Output the (x, y) coordinate of the center of the cell containing the given text.  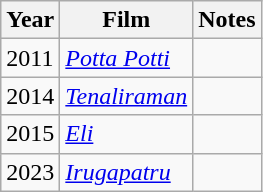
Year (30, 20)
Eli (126, 134)
Tenaliraman (126, 96)
Irugapatru (126, 172)
Film (126, 20)
2014 (30, 96)
2023 (30, 172)
2015 (30, 134)
2011 (30, 58)
Notes (227, 20)
Potta Potti (126, 58)
